Return the [X, Y] coordinate for the center point of the cell that contains the specified text.  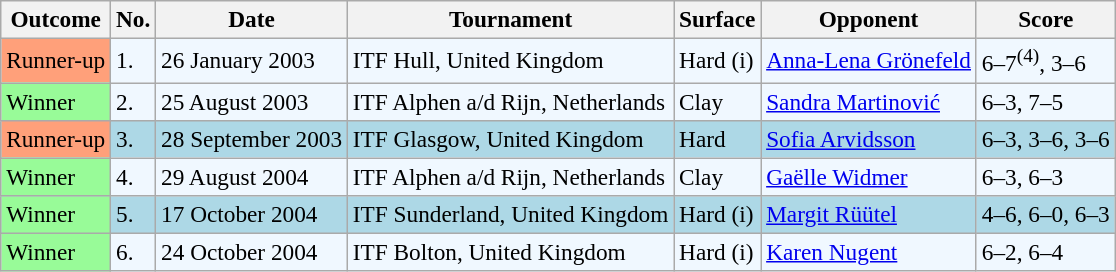
Opponent [869, 19]
6. [134, 252]
4–6, 6–0, 6–3 [1046, 214]
28 September 2003 [252, 139]
24 October 2004 [252, 252]
Sandra Martinović [869, 101]
6–3, 3–6, 3–6 [1046, 139]
ITF Hull, United Kingdom [510, 60]
6–7(4), 3–6 [1046, 60]
1. [134, 60]
Tournament [510, 19]
6–3, 6–3 [1046, 177]
Sofia Arvidsson [869, 139]
17 October 2004 [252, 214]
6–3, 7–5 [1046, 101]
Outcome [56, 19]
ITF Glasgow, United Kingdom [510, 139]
Margit Rüütel [869, 214]
ITF Bolton, United Kingdom [510, 252]
2. [134, 101]
No. [134, 19]
Date [252, 19]
Karen Nugent [869, 252]
26 January 2003 [252, 60]
Anna-Lena Grönefeld [869, 60]
6–2, 6–4 [1046, 252]
Score [1046, 19]
3. [134, 139]
ITF Sunderland, United Kingdom [510, 214]
Gaëlle Widmer [869, 177]
4. [134, 177]
25 August 2003 [252, 101]
Surface [718, 19]
29 August 2004 [252, 177]
Hard [718, 139]
5. [134, 214]
